Scan for the cell matching the given text and deliver its (X, Y) coordinate at center. 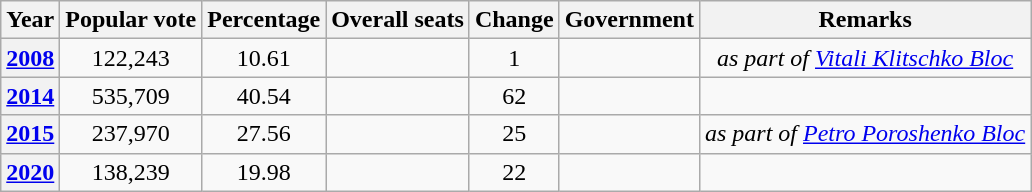
138,239 (131, 172)
Year (30, 20)
25 (514, 134)
237,970 (131, 134)
2008 (30, 58)
122,243 (131, 58)
40.54 (264, 96)
2020 (30, 172)
1 (514, 58)
19.98 (264, 172)
Popular vote (131, 20)
Government (629, 20)
as part of Petro Poroshenko Bloc (864, 134)
10.61 (264, 58)
27.56 (264, 134)
22 (514, 172)
Percentage (264, 20)
62 (514, 96)
Remarks (864, 20)
as part of Vitali Klitschko Bloc (864, 58)
535,709 (131, 96)
2015 (30, 134)
2014 (30, 96)
Overall seats (398, 20)
Change (514, 20)
